Return the [x, y] coordinate for the center point of the cell that contains the specified text.  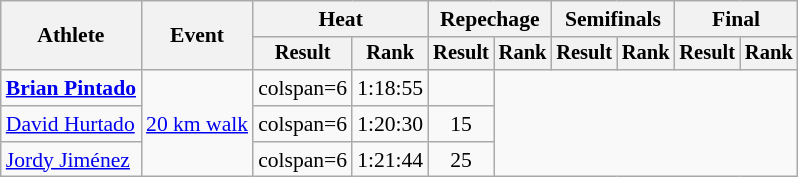
Brian Pintado [71, 88]
1:18:55 [390, 88]
Semifinals [612, 19]
David Hurtado [71, 124]
Event [197, 36]
Final [736, 19]
1:20:30 [390, 124]
20 km walk [197, 124]
Heat [340, 19]
Repechage [490, 19]
15 [461, 124]
Athlete [71, 36]
